Pinpoint the cell where the given text exists, returning its [x, y] midpoint coordinate. 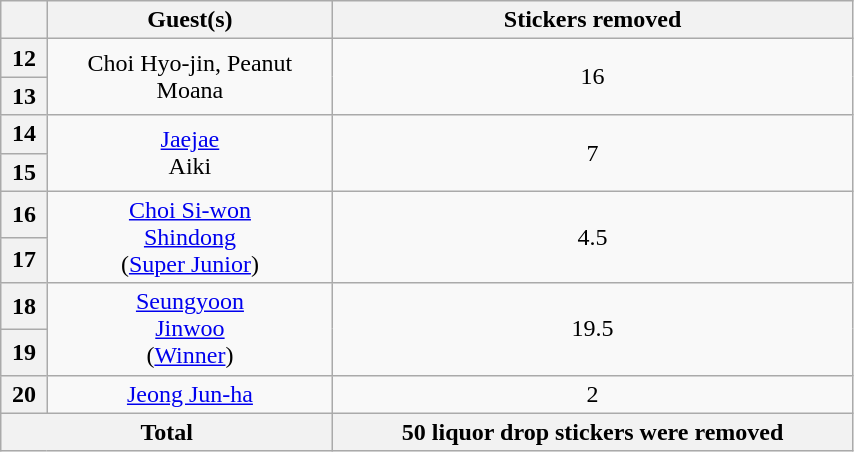
18 [24, 306]
Guest(s) [190, 20]
Stickers removed [593, 20]
17 [24, 260]
JaejaeAiki [190, 153]
Choi Si-wonShindong(Super Junior) [190, 237]
2 [593, 394]
12 [24, 58]
14 [24, 134]
Seungyoon Jinwoo (Winner) [190, 329]
7 [593, 153]
19.5 [593, 329]
15 [24, 172]
13 [24, 96]
50 liquor drop stickers were removed [593, 432]
4.5 [593, 237]
Choi Hyo-jin, Peanut Moana [190, 77]
Jeong Jun-ha [190, 394]
Total [167, 432]
20 [24, 394]
19 [24, 352]
